Detect which cell encompasses the target text, then output its (X, Y) center coordinate. 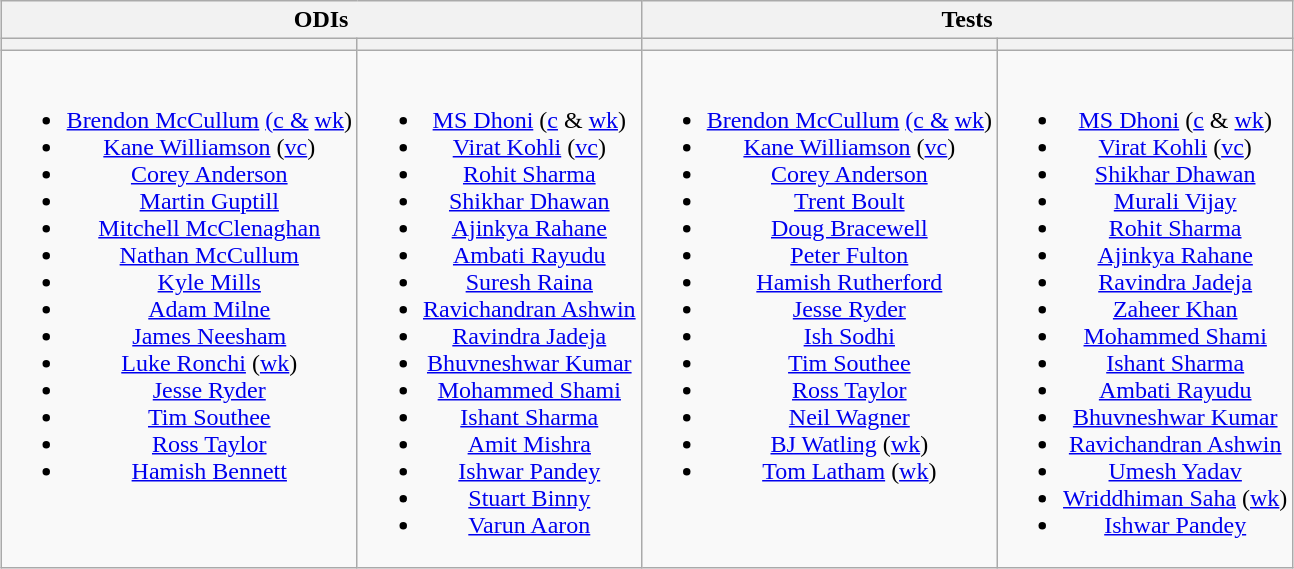
Tests (967, 20)
ODIs (321, 20)
